Return the [X, Y] coordinate for the center point of the cell that contains the specified text.  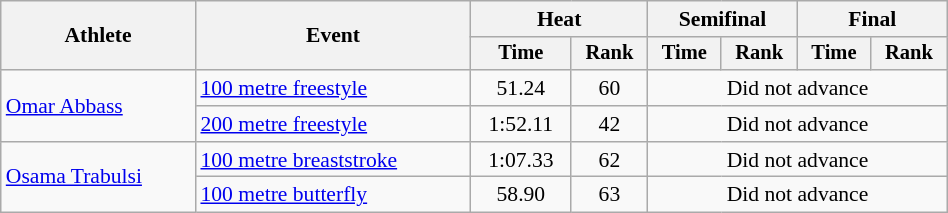
200 metre freestyle [332, 124]
100 metre butterfly [332, 195]
Event [332, 36]
Athlete [98, 36]
100 metre freestyle [332, 88]
58.90 [521, 195]
1:07.33 [521, 160]
100 metre breaststroke [332, 160]
42 [610, 124]
Semifinal [723, 19]
51.24 [521, 88]
63 [610, 195]
1:52.11 [521, 124]
Heat [560, 19]
Osama Trabulsi [98, 178]
Omar Abbass [98, 106]
62 [610, 160]
60 [610, 88]
Final [872, 19]
